Return (x, y) of the center of cell containing provided text 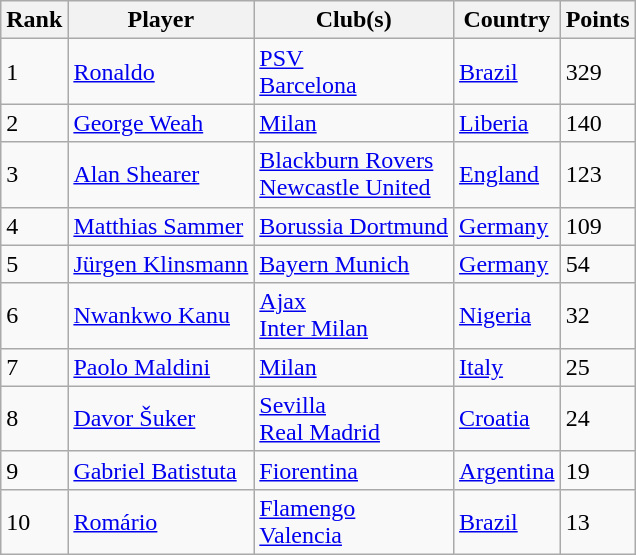
Romário (161, 522)
Flamengo Valencia (354, 522)
19 (598, 470)
7 (34, 367)
4 (34, 226)
PSV Barcelona (354, 72)
Ronaldo (161, 72)
24 (598, 418)
Points (598, 20)
5 (34, 264)
Matthias Sammer (161, 226)
3 (34, 174)
9 (34, 470)
Bayern Munich (354, 264)
Blackburn Rovers Newcastle United (354, 174)
Gabriel Batistuta (161, 470)
2 (34, 123)
Nigeria (508, 316)
25 (598, 367)
George Weah (161, 123)
Alan Shearer (161, 174)
Davor Šuker (161, 418)
140 (598, 123)
109 (598, 226)
Argentina (508, 470)
Ajax Inter Milan (354, 316)
Borussia Dortmund (354, 226)
10 (34, 522)
Player (161, 20)
Croatia (508, 418)
123 (598, 174)
8 (34, 418)
Paolo Maldini (161, 367)
Fiorentina (354, 470)
Liberia (508, 123)
England (508, 174)
6 (34, 316)
54 (598, 264)
Nwankwo Kanu (161, 316)
Club(s) (354, 20)
Sevilla Real Madrid (354, 418)
32 (598, 316)
329 (598, 72)
Country (508, 20)
Rank (34, 20)
13 (598, 522)
Jürgen Klinsmann (161, 264)
1 (34, 72)
Italy (508, 367)
